From the cell containing the given text, extract its center point as (x, y) coordinate. 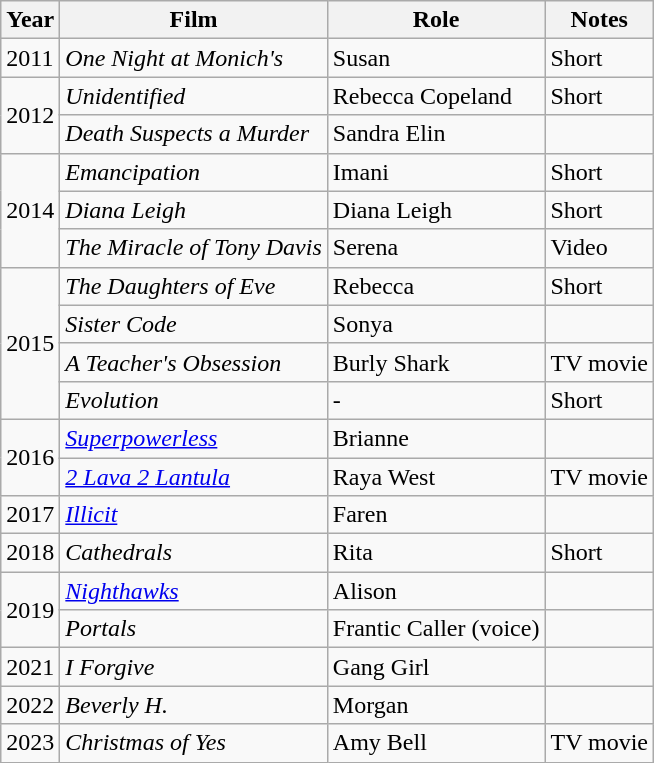
2022 (30, 705)
2019 (30, 610)
I Forgive (194, 667)
Brianne (436, 438)
Sandra Elin (436, 134)
Role (436, 20)
Amy Bell (436, 743)
Rebecca (436, 286)
Video (600, 248)
Christmas of Yes (194, 743)
Faren (436, 515)
Notes (600, 20)
Year (30, 20)
2023 (30, 743)
Burly Shark (436, 362)
Superpowerless (194, 438)
2017 (30, 515)
Susan (436, 58)
Film (194, 20)
Raya West (436, 477)
Death Suspects a Murder (194, 134)
Beverly H. (194, 705)
Frantic Caller (voice) (436, 629)
Alison (436, 591)
Rebecca Copeland (436, 96)
2021 (30, 667)
Illicit (194, 515)
2014 (30, 210)
Nighthawks (194, 591)
A Teacher's Obsession (194, 362)
2016 (30, 457)
Morgan (436, 705)
The Miracle of Tony Davis (194, 248)
Rita (436, 553)
The Daughters of Eve (194, 286)
Sonya (436, 324)
Evolution (194, 400)
2 Lava 2 Lantula (194, 477)
Gang Girl (436, 667)
Portals (194, 629)
Emancipation (194, 172)
2012 (30, 115)
One Night at Monich's (194, 58)
2011 (30, 58)
- (436, 400)
Unidentified (194, 96)
Serena (436, 248)
Imani (436, 172)
2018 (30, 553)
2015 (30, 343)
Sister Code (194, 324)
Cathedrals (194, 553)
